Provide the [X, Y] coordinate of the cell's center where the given text is located.  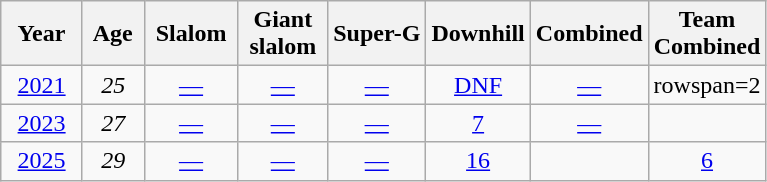
Giant slalom [283, 34]
2021 [42, 85]
Super-G [377, 34]
29 [113, 161]
2025 [42, 161]
27 [113, 123]
Slalom [191, 34]
Downhill [478, 34]
rowspan=2 [707, 85]
TeamCombined [707, 34]
2023 [42, 123]
25 [113, 85]
Year [42, 34]
Age [113, 34]
6 [707, 161]
Combined [589, 34]
DNF [478, 85]
16 [478, 161]
7 [478, 123]
